Scan for the cell matching the given text and deliver its [X, Y] coordinate at center. 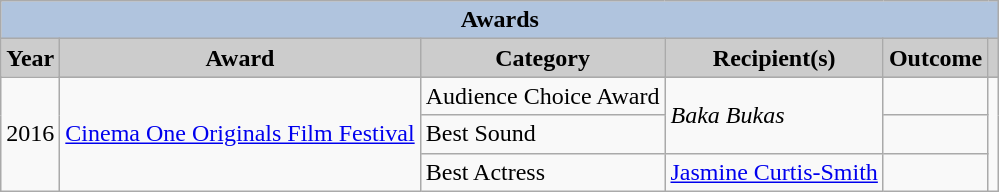
Outcome [935, 58]
Baka Bukas [774, 115]
Cinema One Originals Film Festival [240, 134]
Award [240, 58]
Recipient(s) [774, 58]
2016 [30, 134]
Year [30, 58]
Best Sound [542, 134]
Best Actress [542, 172]
Audience Choice Award [542, 96]
Jasmine Curtis-Smith [774, 172]
Category [542, 58]
Awards [500, 20]
